Provide the (X, Y) coordinate of the cell's center where the given text is located.  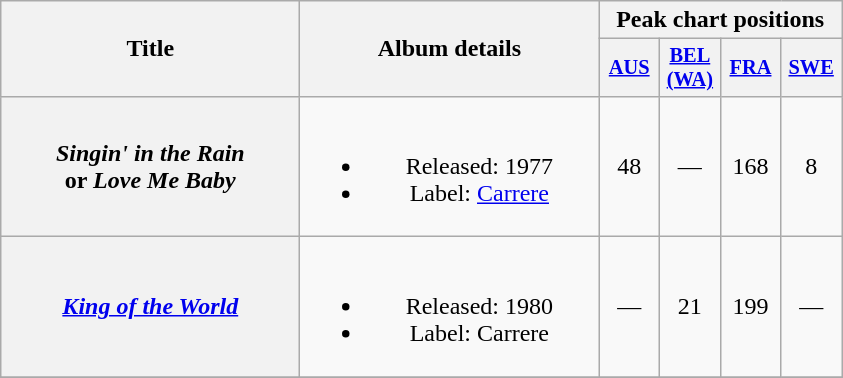
AUS (630, 68)
Title (150, 49)
199 (750, 307)
FRA (750, 68)
Released: 1977Label: Carrere (450, 166)
Peak chart positions (720, 20)
Album details (450, 49)
Released: 1980Label: Carrere (450, 307)
21 (690, 307)
8 (812, 166)
168 (750, 166)
48 (630, 166)
Singin' in the Rainor Love Me Baby (150, 166)
BEL(WA) (690, 68)
SWE (812, 68)
King of the World (150, 307)
